From the cell containing the given text, extract its center point as (X, Y) coordinate. 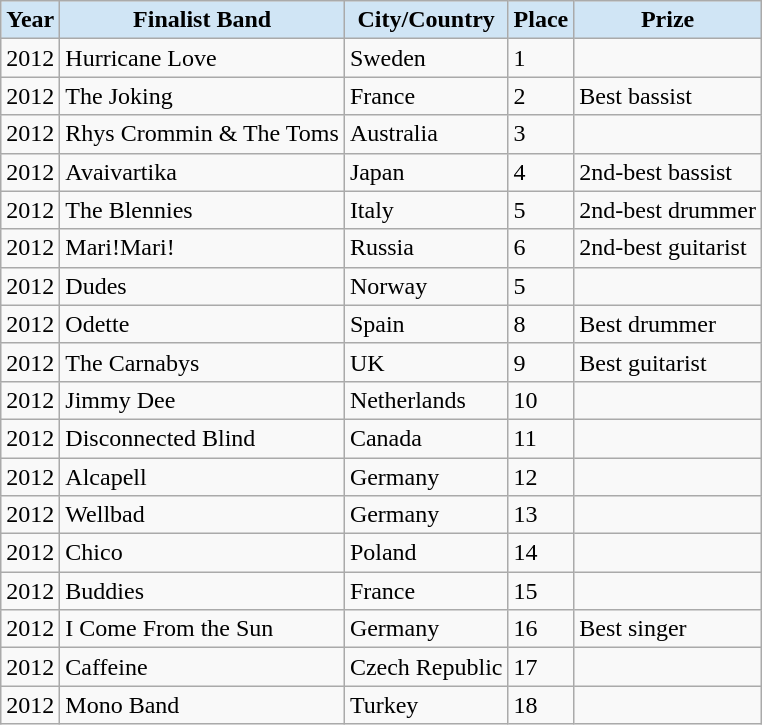
16 (541, 629)
The Carnabys (202, 362)
Best bassist (668, 96)
Prize (668, 20)
Turkey (426, 705)
18 (541, 705)
17 (541, 667)
2nd-best guitarist (668, 248)
Jimmy Dee (202, 400)
Italy (426, 210)
Sweden (426, 58)
14 (541, 553)
Netherlands (426, 400)
1 (541, 58)
Norway (426, 286)
Japan (426, 172)
Odette (202, 324)
City/Country (426, 20)
Spain (426, 324)
4 (541, 172)
Finalist Band (202, 20)
Best singer (668, 629)
Mari!Mari! (202, 248)
6 (541, 248)
UK (426, 362)
Wellbad (202, 515)
Rhys Crommin & The Toms (202, 134)
Best guitarist (668, 362)
Hurricane Love (202, 58)
Alcapell (202, 477)
10 (541, 400)
Dudes (202, 286)
Caffeine (202, 667)
Avaivartika (202, 172)
11 (541, 438)
3 (541, 134)
Czech Republic (426, 667)
2nd-best drummer (668, 210)
Buddies (202, 591)
Best drummer (668, 324)
2 (541, 96)
Mono Band (202, 705)
13 (541, 515)
The Joking (202, 96)
Chico (202, 553)
15 (541, 591)
Year (30, 20)
Canada (426, 438)
Australia (426, 134)
12 (541, 477)
Poland (426, 553)
The Blennies (202, 210)
2nd-best bassist (668, 172)
8 (541, 324)
9 (541, 362)
Disconnected Blind (202, 438)
Russia (426, 248)
I Come From the Sun (202, 629)
Place (541, 20)
